Search for the cell housing the specified text and yield its (x, y) center coordinate. 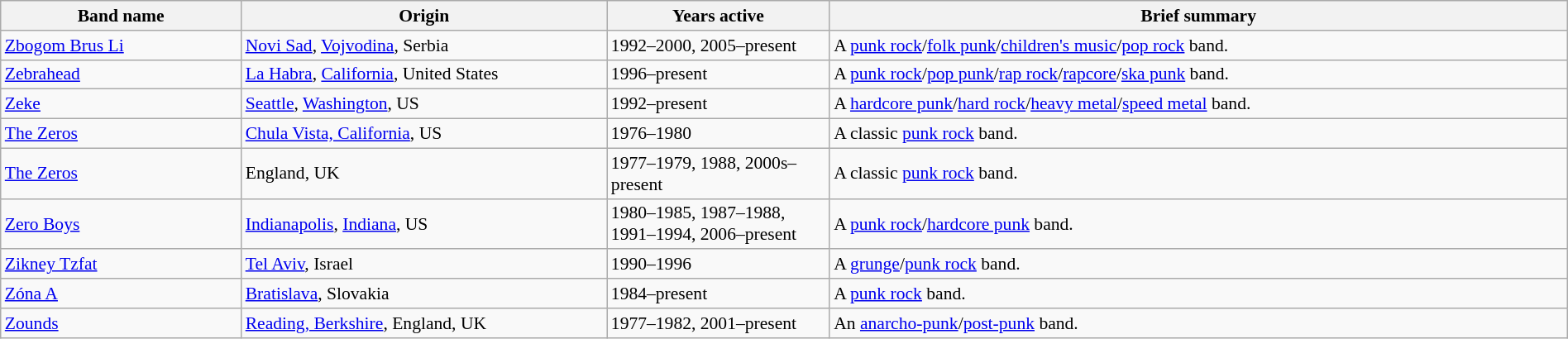
Seattle, Washington, US (424, 104)
Indianapolis, Indiana, US (424, 223)
Zero Boys (121, 223)
Novi Sad, Vojvodina, Serbia (424, 45)
Origin (424, 16)
Zebrahead (121, 74)
An anarcho-punk/post-punk band. (1198, 323)
A hardcore punk/hard rock/heavy metal/speed metal band. (1198, 104)
Zbogom Brus Li (121, 45)
A punk rock/hardcore punk band. (1198, 223)
Brief summary (1198, 16)
1996–present (718, 74)
A punk rock band. (1198, 294)
Zounds (121, 323)
A punk rock/folk punk/children's music/pop rock band. (1198, 45)
Tel Aviv, Israel (424, 265)
La Habra, California, United States (424, 74)
A grunge/punk rock band. (1198, 265)
Zikney Tzfat (121, 265)
A punk rock/pop punk/rap rock/rapcore/ska punk band. (1198, 74)
1977–1979, 1988, 2000s–present (718, 174)
Band name (121, 16)
1980–1985, 1987–1988, 1991–1994, 2006–present (718, 223)
Reading, Berkshire, England, UK (424, 323)
1984–present (718, 294)
1992–2000, 2005–present (718, 45)
Zeke (121, 104)
1977–1982, 2001–present (718, 323)
Zóna A (121, 294)
1976–1980 (718, 134)
Chula Vista, California, US (424, 134)
Years active (718, 16)
1990–1996 (718, 265)
Bratislava, Slovakia (424, 294)
1992–present (718, 104)
England, UK (424, 174)
